Detect which cell encompasses the target text, then output its [x, y] center coordinate. 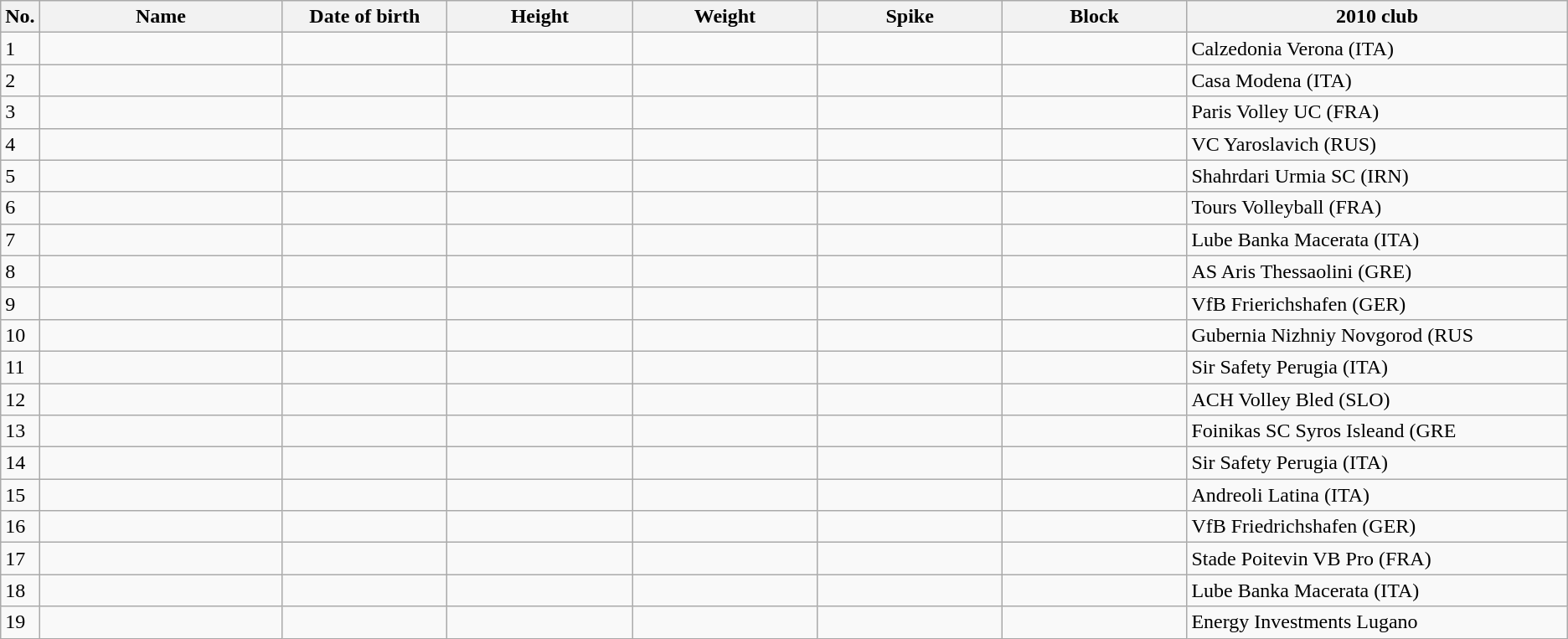
8 [20, 271]
1 [20, 49]
18 [20, 590]
15 [20, 495]
16 [20, 527]
Energy Investments Lugano [1377, 622]
VC Yaroslavich (RUS) [1377, 144]
6 [20, 208]
Stade Poitevin VB Pro (FRA) [1377, 559]
ACH Volley Bled (SLO) [1377, 399]
2 [20, 80]
19 [20, 622]
2010 club [1377, 17]
Gubernia Nizhniy Novgorod (RUS [1377, 335]
17 [20, 559]
11 [20, 367]
Casa Modena (ITA) [1377, 80]
14 [20, 463]
4 [20, 144]
13 [20, 431]
Spike [910, 17]
7 [20, 240]
VfB Friedrichshafen (GER) [1377, 527]
Shahrdari Urmia SC (IRN) [1377, 176]
No. [20, 17]
Paris Volley UC (FRA) [1377, 112]
Foinikas SC Syros Isleand (GRE [1377, 431]
AS Aris Thessaolini (GRE) [1377, 271]
Calzedonia Verona (ITA) [1377, 49]
Name [161, 17]
10 [20, 335]
9 [20, 303]
5 [20, 176]
VfB Frierichshafen (GER) [1377, 303]
3 [20, 112]
Block [1094, 17]
Tours Volleyball (FRA) [1377, 208]
12 [20, 399]
Weight [725, 17]
Height [539, 17]
Andreoli Latina (ITA) [1377, 495]
Date of birth [365, 17]
